Return [x, y] of the center of cell containing provided text 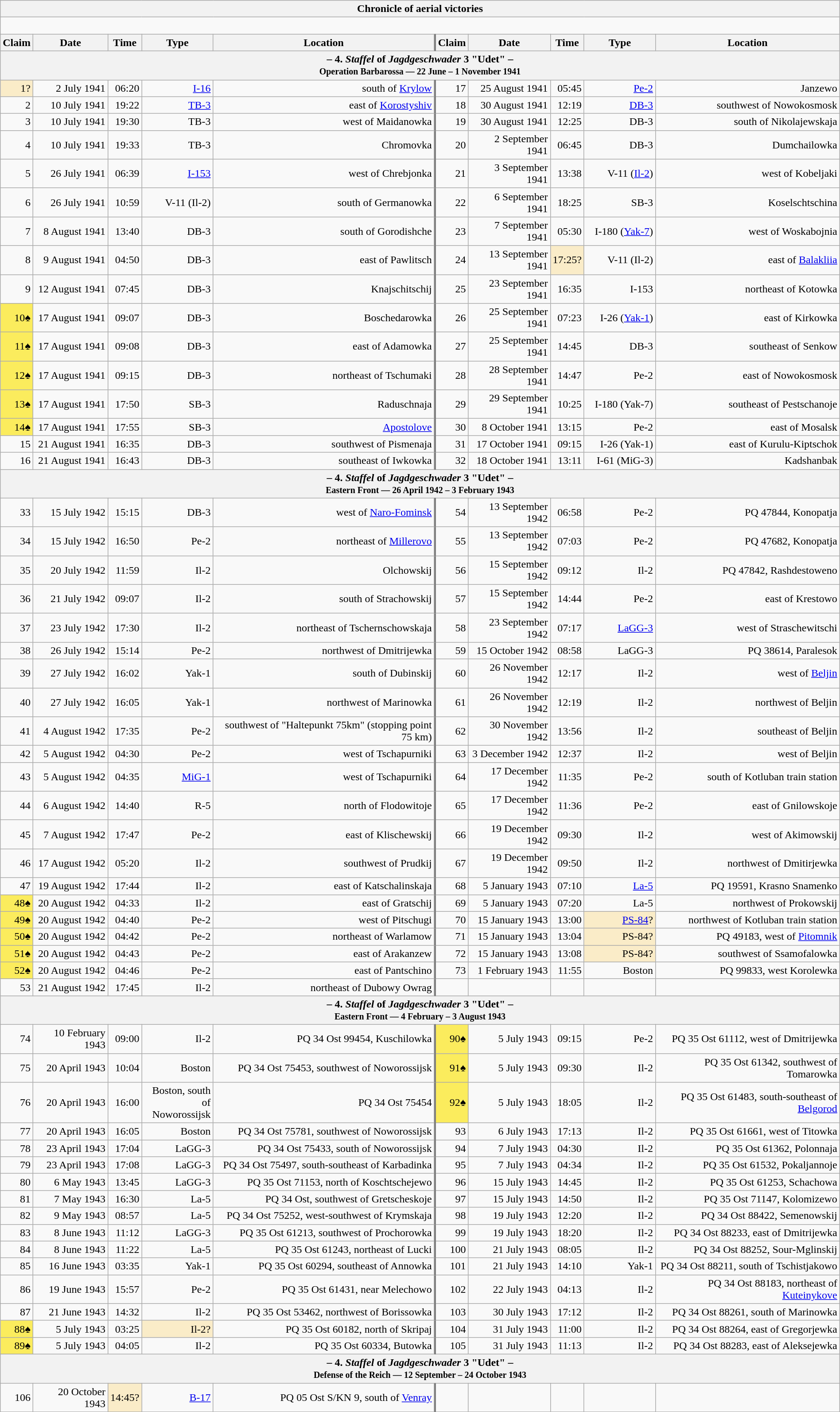
14:10 [567, 1266]
PQ 34 Ost 88183, northeast of Kuteinykove [747, 1289]
20 July 1942 [70, 570]
PQ 35 Ost 61243, northeast of Lucki [324, 1249]
13:08 [567, 953]
04:46 [125, 970]
14:47 [567, 376]
PQ 35 Ost 61661, west of Titowka [747, 1132]
63 [452, 754]
17:35 [125, 731]
30 November 1942 [509, 731]
Koselschtschina [747, 202]
11:13 [567, 1346]
04:35 [125, 777]
06:45 [567, 144]
60 [452, 673]
PQ 34 Ost 88233, east of Dmitrijewka [747, 1233]
61 [452, 702]
36 [17, 599]
PQ 34 Ost 99454, Kuschilowka [324, 1039]
PQ 34 Ost 88261, south of Marinowka [747, 1312]
2 September 1941 [509, 144]
16:50 [125, 541]
west of Woskabojnia [747, 231]
102 [452, 1289]
04:33 [125, 903]
09:00 [125, 1039]
Il-2? [177, 1329]
10:25 [567, 404]
south of Dubinskij [324, 673]
17:30 [125, 627]
PQ 35 Ost 61532, Pokaljannoje [747, 1165]
46 [17, 863]
PQ 35 Ost 53462, northwest of Borissowka [324, 1312]
15:15 [125, 512]
southwest of Ssamofalowka [747, 953]
PQ 47842, Rashdestoweno [747, 570]
23 July 1942 [70, 627]
PQ 34 Ost 75497, south-southeast of Karbadinka [324, 1165]
23 September 1942 [509, 627]
96 [452, 1182]
Boston, south of Noworossijsk [177, 1103]
78 [17, 1148]
Knajschitschij [324, 289]
13:45 [125, 1182]
13:00 [567, 920]
45 [17, 835]
53 [17, 987]
82 [17, 1216]
17:13 [567, 1132]
10♠ [17, 318]
21 June 1943 [70, 1312]
17 August 1942 [70, 863]
south of Germanowka [324, 202]
3 December 1942 [509, 754]
3 [17, 122]
26 July 1942 [70, 650]
11♠ [17, 346]
05:30 [567, 231]
PQ 34 Ost 75453, southwest of Noworossijsk [324, 1068]
7 May 1943 [70, 1199]
southwest of "Haltepunkt 75km" (stopping point 75 km) [324, 731]
east of Nowokosmosk [747, 376]
19:33 [125, 144]
northeast of Dubowy Owrag [324, 987]
08:05 [567, 1249]
86 [17, 1289]
21 [452, 174]
87 [17, 1312]
east of Balakliia [747, 260]
southwest of Nowokosmosk [747, 105]
7 September 1941 [509, 231]
17:47 [125, 835]
MiG-1 [177, 777]
34 [17, 541]
11:55 [567, 970]
9 [17, 289]
17:25? [567, 260]
2 [17, 105]
6 August 1942 [70, 805]
08:57 [125, 1216]
19:22 [125, 105]
104 [452, 1329]
32 [452, 461]
Boschedarowka [324, 318]
52♠ [17, 970]
08:58 [567, 650]
southwest of Pismenaja [324, 444]
35 [17, 570]
09:12 [567, 570]
PQ 99833, west Korolewka [747, 970]
east of Klischewskij [324, 835]
15:14 [125, 650]
30 July 1943 [509, 1312]
22 [452, 202]
PQ 05 Ost S/KN 9, south of Venray [324, 1397]
57 [452, 599]
14:40 [125, 805]
10 February 1943 [70, 1039]
PQ 35 Ost 60334, Butowka [324, 1346]
PQ 34 Ost 75252, west-southwest of Krymskaja [324, 1216]
07:20 [567, 903]
20 October 1943 [70, 1397]
PQ 34 Ost 88252, Sour-Mglinskij [747, 1249]
04:13 [567, 1289]
northeast of Warlamow [324, 937]
74 [17, 1039]
14:44 [567, 599]
25 August 1941 [509, 88]
16:43 [125, 461]
18:25 [567, 202]
southeast of Senkow [747, 346]
106 [17, 1397]
PQ 35 Ost 60182, north of Skripaj [324, 1329]
PQ 49183, west of Pitomnik [747, 937]
18 [452, 105]
93 [452, 1132]
17:50 [125, 404]
13:15 [567, 427]
south of Strachowskij [324, 599]
B-17 [177, 1397]
PQ 35 Ost 71153, north of Koschtschejewo [324, 1182]
51♠ [17, 953]
east of Mosalsk [747, 427]
east of Adamowka [324, 346]
17:44 [125, 886]
4 [17, 144]
southwest of Prudkij [324, 863]
27 [452, 346]
PQ 34 Ost 88211, south of Tschistjakowo [747, 1266]
07:10 [567, 886]
31 [452, 444]
– 4. Staffel of Jagdgeschwader 3 "Udet" –Eastern Front — 26 April 1942 – 3 February 1943 [420, 484]
98 [452, 1216]
12:20 [567, 1216]
18:20 [567, 1233]
17:45 [125, 987]
east of Pantschino [324, 970]
15:57 [125, 1289]
88♠ [17, 1329]
northwest of Kotluban train station [747, 920]
54 [452, 512]
23 September 1941 [509, 289]
06:20 [125, 88]
Janzewo [747, 88]
33 [17, 512]
26 [452, 318]
19 June 1943 [70, 1289]
14:50 [567, 1199]
44 [17, 805]
23 [452, 231]
PQ 34 Ost 75454 [324, 1103]
PQ 19591, Krasno Snamenko [747, 886]
59 [452, 650]
8 August 1941 [70, 231]
09:50 [567, 863]
PQ 35 Ost 61213, southwest of Prochorowka [324, 1233]
northeast of Kotowka [747, 289]
17 October 1941 [509, 444]
east of Gratschij [324, 903]
northeast of Millerovo [324, 541]
I-16 [177, 88]
7 [17, 231]
10:04 [125, 1068]
06:58 [567, 512]
west of Chrebjonka [324, 174]
PQ 34 Ost 88422, Semenowskij [747, 1216]
PQ 35 Ost 71147, Kolomizewo [747, 1199]
PQ 47682, Konopatja [747, 541]
18:05 [567, 1103]
8 October 1941 [509, 427]
16:00 [125, 1103]
04:42 [125, 937]
11:22 [125, 1249]
PQ 35 Ost 61362, Polonnaja [747, 1148]
70 [452, 920]
81 [17, 1199]
103 [452, 1312]
37 [17, 627]
11:59 [125, 570]
09:08 [125, 346]
77 [17, 1132]
west of Akimowskij [747, 835]
79 [17, 1165]
west of Pitschugi [324, 920]
29 September 1941 [509, 404]
– 4. Staffel of Jagdgeschwader 3 "Udet" –Eastern Front — 4 February – 3 August 1943 [420, 1010]
1? [17, 88]
48♠ [17, 903]
south of Krylow [324, 88]
50♠ [17, 937]
PQ 35 Ost 61112, west of Dmitrijewka [747, 1039]
15 [17, 444]
9 August 1941 [70, 260]
13:04 [567, 937]
13:11 [567, 461]
Chronicle of aerial victories [420, 9]
43 [17, 777]
18 October 1941 [509, 461]
west of Straschewitschi [747, 627]
13 September 1941 [509, 260]
71 [452, 937]
65 [452, 805]
northeast of Tschumaki [324, 376]
89♠ [17, 1346]
16:30 [125, 1199]
80 [17, 1182]
62 [452, 731]
I-61 (MiG-3) [619, 461]
west of Kobeljaki [747, 174]
03:35 [125, 1266]
north of Flodowitoje [324, 805]
12 August 1941 [70, 289]
03:25 [125, 1329]
11:00 [567, 1329]
04:05 [125, 1346]
east of Katschalinskaja [324, 886]
13♠ [17, 404]
10:59 [125, 202]
PQ 35 Ost 61431, near Melechowo [324, 1289]
east of Krestowo [747, 599]
Apostolove [324, 427]
101 [452, 1266]
PQ 34 Ost, southwest of Gretscheskoje [324, 1199]
PQ 38614, Paralesok [747, 650]
4 August 1942 [70, 731]
05:20 [125, 863]
8 [17, 260]
R-5 [177, 805]
39 [17, 673]
67 [452, 863]
southeast of Iwkowka [324, 461]
29 [452, 404]
2 July 1941 [70, 88]
PQ 35 Ost 61342, southwest of Tomarowka [747, 1068]
84 [17, 1249]
17:08 [125, 1165]
58 [452, 627]
19 August 1942 [70, 886]
64 [452, 777]
94 [452, 1148]
90♠ [452, 1039]
northwest of Dmitrijewka [324, 650]
9 May 1943 [70, 1216]
04:34 [567, 1165]
PQ 34 Ost 88283, east of Aleksejewka [747, 1346]
105 [452, 1346]
21 July 1942 [70, 599]
east of Korostyshiv [324, 105]
13:40 [125, 231]
11:35 [567, 777]
12♠ [17, 376]
17:55 [125, 427]
12:25 [567, 122]
14:45? [125, 1397]
east of Kurulu-Kiptschok [747, 444]
7 August 1942 [70, 835]
17 [452, 88]
northwest of Beljin [747, 702]
75 [17, 1068]
56 [452, 570]
07:23 [567, 318]
66 [452, 835]
east of Kirkowka [747, 318]
east of Pawlitsch [324, 260]
PQ 35 Ost 60294, southeast of Annowka [324, 1266]
15 October 1942 [509, 650]
47 [17, 886]
1 February 1943 [509, 970]
south of Nikolajewskaja [747, 122]
04:50 [125, 260]
south of Kotluban train station [747, 777]
95 [452, 1165]
5 [17, 174]
Dumchailowka [747, 144]
19:30 [125, 122]
Olchowskij [324, 570]
PQ 34 Ost 75433, south of Noworossijsk [324, 1148]
22 July 1943 [509, 1289]
99 [452, 1233]
30 [452, 427]
6 July 1943 [509, 1132]
16 [17, 461]
northwest of Dmitirjewka [747, 863]
19 [452, 122]
south of Gorodishche [324, 231]
17:12 [567, 1312]
06:39 [125, 174]
PQ 34 Ost 88264, east of Gregorjewka [747, 1329]
Kadshanbak [747, 461]
91♠ [452, 1068]
11:36 [567, 805]
6 [17, 202]
68 [452, 886]
25 [452, 289]
73 [452, 970]
100 [452, 1249]
Chromovka [324, 144]
PQ 35 Ost 61253, Schachowa [747, 1182]
07:45 [125, 289]
24 [452, 260]
49♠ [17, 920]
northwest of Prokowskij [747, 903]
west of Maidanowka [324, 122]
55 [452, 541]
04:43 [125, 953]
– 4. Staffel of Jagdgeschwader 3 "Udet" –Defense of the Reich — 12 September – 24 October 1943 [420, 1368]
17:04 [125, 1148]
41 [17, 731]
04:40 [125, 920]
07:17 [567, 627]
PQ 34 Ost 75781, southwest of Noworossijsk [324, 1132]
13:38 [567, 174]
16:02 [125, 673]
85 [17, 1266]
6 May 1943 [70, 1182]
16 June 1943 [70, 1266]
PQ 47844, Konopatja [747, 512]
28 September 1941 [509, 376]
southeast of Pestschanoje [747, 404]
– 4. Staffel of Jagdgeschwader 3 "Udet" –Operation Barbarossa — 22 June – 1 November 1941 [420, 66]
83 [17, 1233]
76 [17, 1103]
northeast of Tschernschowskaja [324, 627]
21 August 1942 [70, 987]
11:12 [125, 1233]
PQ 35 Ost 61483, south-southeast of Belgorod [747, 1103]
west of Naro-Fominsk [324, 512]
28 [452, 376]
07:03 [567, 541]
northwest of Marinowka [324, 702]
20 [452, 144]
38 [17, 650]
92♠ [452, 1103]
42 [17, 754]
05:45 [567, 88]
72 [452, 953]
east of Arakanzew [324, 953]
6 September 1941 [509, 202]
12:37 [567, 754]
Raduschnaja [324, 404]
southeast of Beljin [747, 731]
69 [452, 903]
97 [452, 1199]
12:17 [567, 673]
40 [17, 702]
13:56 [567, 731]
14:32 [125, 1312]
east of Gnilowskoje [747, 805]
14♠ [17, 427]
3 September 1941 [509, 174]
